From the cell containing the given text, extract its center point as [x, y] coordinate. 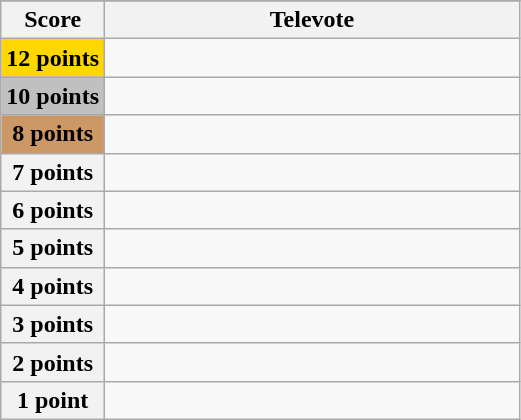
10 points [53, 96]
6 points [53, 210]
Score [53, 20]
2 points [53, 362]
8 points [53, 134]
1 point [53, 400]
3 points [53, 324]
12 points [53, 58]
Televote [312, 20]
5 points [53, 248]
4 points [53, 286]
7 points [53, 172]
